Return [x, y] of the center of cell containing provided text 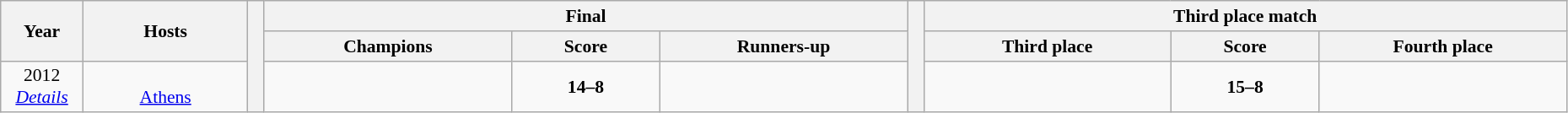
2012Details [42, 86]
Third place [1048, 46]
Final [585, 16]
Fourth place [1442, 46]
Athens [165, 86]
Hosts [165, 30]
14–8 [586, 86]
15–8 [1245, 86]
Year [42, 30]
Champions [388, 46]
Third place match [1245, 16]
Runners-up [783, 46]
